Locate the cell with the specified text and output its (X, Y) center coordinate. 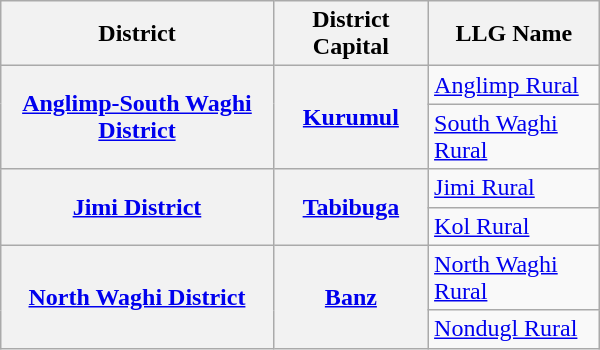
District Capital (350, 34)
South Waghi Rural (514, 136)
Nondugl Rural (514, 329)
Jimi District (137, 207)
North Waghi District (137, 296)
Kol Rural (514, 226)
North Waghi Rural (514, 278)
Tabibuga (350, 207)
District (137, 34)
Anglimp Rural (514, 85)
Anglimp-South Waghi District (137, 118)
Kurumul (350, 118)
Banz (350, 296)
LLG Name (514, 34)
Jimi Rural (514, 188)
